Return the (X, Y) coordinate for the center point of the cell that contains the specified text.  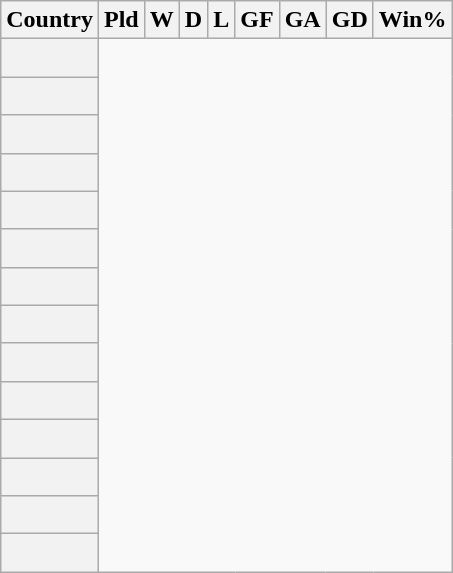
Country (50, 20)
GA (302, 20)
GF (257, 20)
D (193, 20)
Pld (121, 20)
Win% (412, 20)
W (162, 20)
L (222, 20)
GD (350, 20)
